Output the (X, Y) coordinate of the center of the cell containing the given text.  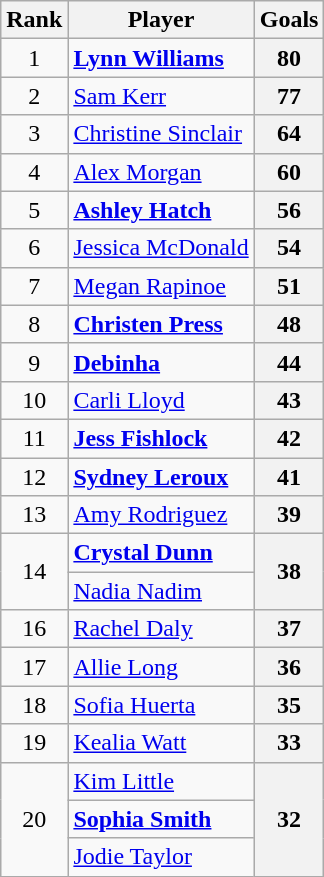
Christen Press (161, 324)
37 (289, 629)
35 (289, 705)
Kim Little (161, 781)
5 (34, 210)
Carli Lloyd (161, 400)
33 (289, 743)
Rachel Daly (161, 629)
32 (289, 819)
Nadia Nadim (161, 591)
16 (34, 629)
Debinha (161, 362)
Kealia Watt (161, 743)
Sam Kerr (161, 96)
Christine Sinclair (161, 134)
Allie Long (161, 667)
80 (289, 58)
3 (34, 134)
19 (34, 743)
Megan Rapinoe (161, 286)
20 (34, 819)
Sophia Smith (161, 819)
Alex Morgan (161, 172)
13 (34, 515)
51 (289, 286)
43 (289, 400)
9 (34, 362)
10 (34, 400)
Rank (34, 20)
54 (289, 248)
44 (289, 362)
Sofia Huerta (161, 705)
56 (289, 210)
39 (289, 515)
7 (34, 286)
17 (34, 667)
Sydney Leroux (161, 477)
Amy Rodriguez (161, 515)
4 (34, 172)
41 (289, 477)
Jessica McDonald (161, 248)
Lynn Williams (161, 58)
Jess Fishlock (161, 438)
Player (161, 20)
77 (289, 96)
18 (34, 705)
48 (289, 324)
38 (289, 572)
6 (34, 248)
12 (34, 477)
64 (289, 134)
2 (34, 96)
1 (34, 58)
60 (289, 172)
Crystal Dunn (161, 553)
36 (289, 667)
Goals (289, 20)
14 (34, 572)
8 (34, 324)
Ashley Hatch (161, 210)
Jodie Taylor (161, 857)
42 (289, 438)
11 (34, 438)
